Output the [X, Y] coordinate of the center of the cell containing the given text.  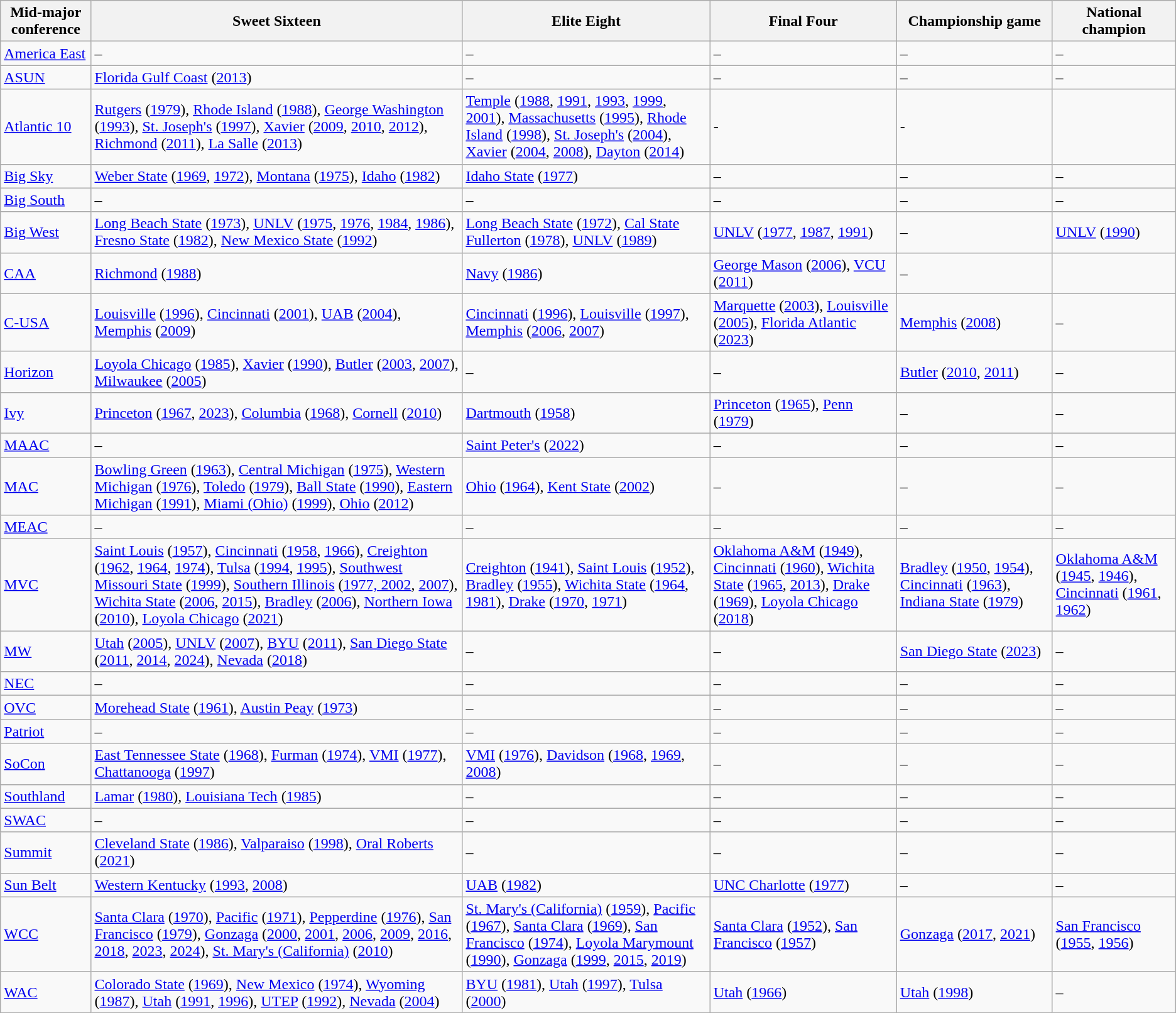
Memphis (2008) [974, 322]
BYU (1981), Utah (1997), Tulsa (2000) [586, 992]
Patriot [46, 731]
Horizon [46, 372]
Princeton (1967, 2023), Columbia (1968), Cornell (2010) [276, 412]
UNC Charlotte (1977) [803, 885]
MEAC [46, 527]
NEC [46, 684]
Morehead State (1961), Austin Peay (1973) [276, 708]
Ivy [46, 412]
George Mason (2006), VCU (2011) [803, 273]
Florida Gulf Coast (2013) [276, 77]
WCC [46, 934]
Atlantic 10 [46, 127]
Bradley (1950, 1954), Cincinnati (1963), Indiana State (1979) [974, 585]
Ohio (1964), Kent State (2002) [586, 486]
Marquette (2003), Louisville (2005), Florida Atlantic (2023) [803, 322]
Idaho State (1977) [586, 176]
CAA [46, 273]
Richmond (1988) [276, 273]
Lamar (1980), Louisiana Tech (1985) [276, 796]
WAC [46, 992]
UNLV (1990) [1114, 233]
MW [46, 651]
Creighton (1941), Saint Louis (1952), Bradley (1955), Wichita State (1964, 1981), Drake (1970, 1971) [586, 585]
C-USA [46, 322]
Cleveland State (1986), Valparaiso (1998), Oral Roberts (2021) [276, 852]
Utah (1966) [803, 992]
Saint Peter's (2022) [586, 445]
Princeton (1965), Penn (1979) [803, 412]
Summit [46, 852]
Rutgers (1979), Rhode Island (1988), George Washington (1993), St. Joseph's (1997), Xavier (2009, 2010, 2012), Richmond (2011), La Salle (2013) [276, 127]
MAAC [46, 445]
Championship game [974, 21]
Utah (1998) [974, 992]
MAC [46, 486]
Big Sky [46, 176]
VMI (1976), Davidson (1968, 1969, 2008) [586, 764]
St. Mary's (California) (1959), Pacific (1967), Santa Clara (1969), San Francisco (1974), Loyola Marymount (1990), Gonzaga (1999, 2015, 2019) [586, 934]
San Francisco (1955, 1956) [1114, 934]
National champion [1114, 21]
Utah (2005), UNLV (2007), BYU (2011), San Diego State (2011, 2014, 2024), Nevada (2018) [276, 651]
Elite Eight [586, 21]
UNLV (1977, 1987, 1991) [803, 233]
Long Beach State (1973), UNLV (1975, 1976, 1984, 1986), Fresno State (1982), New Mexico State (1992) [276, 233]
Oklahoma A&M (1945, 1946), Cincinnati (1961, 1962) [1114, 585]
UAB (1982) [586, 885]
Colorado State (1969), New Mexico (1974), Wyoming (1987), Utah (1991, 1996), UTEP (1992), Nevada (2004) [276, 992]
Cincinnati (1996), Louisville (1997), Memphis (2006, 2007) [586, 322]
Big West [46, 233]
SoCon [46, 764]
Southland [46, 796]
Sun Belt [46, 885]
Dartmouth (1958) [586, 412]
MVC [46, 585]
Big South [46, 200]
SWAC [46, 820]
Navy (1986) [586, 273]
Loyola Chicago (1985), Xavier (1990), Butler (2003, 2007), Milwaukee (2005) [276, 372]
Mid-major conference [46, 21]
Louisville (1996), Cincinnati (2001), UAB (2004), Memphis (2009) [276, 322]
Santa Clara (1952), San Francisco (1957) [803, 934]
San Diego State (2023) [974, 651]
East Tennessee State (1968), Furman (1974), VMI (1977), Chattanooga (1997) [276, 764]
Weber State (1969, 1972), Montana (1975), Idaho (1982) [276, 176]
Western Kentucky (1993, 2008) [276, 885]
Long Beach State (1972), Cal State Fullerton (1978), UNLV (1989) [586, 233]
Temple (1988, 1991, 1993, 1999, 2001), Massachusetts (1995), Rhode Island (1998), St. Joseph's (2004), Xavier (2004, 2008), Dayton (2014) [586, 127]
Butler (2010, 2011) [974, 372]
America East [46, 53]
Oklahoma A&M (1949), Cincinnati (1960), Wichita State (1965, 2013), Drake (1969), Loyola Chicago (2018) [803, 585]
Gonzaga (2017, 2021) [974, 934]
ASUN [46, 77]
Sweet Sixteen [276, 21]
Final Four [803, 21]
OVC [46, 708]
